Find where the given text appears and provide that cell's center as (X, Y) coordinate. 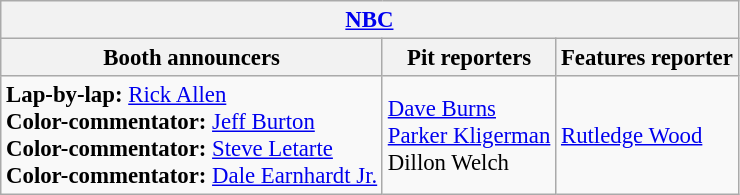
Rutledge Wood (647, 136)
NBC (370, 20)
Booth announcers (192, 58)
Features reporter (647, 58)
Pit reporters (468, 58)
Dave BurnsParker KligermanDillon Welch (468, 136)
Lap-by-lap: Rick AllenColor-commentator: Jeff BurtonColor-commentator: Steve LetarteColor-commentator: Dale Earnhardt Jr. (192, 136)
